Capture the cell that displays the provided text and extract its (X, Y) central coordinate. 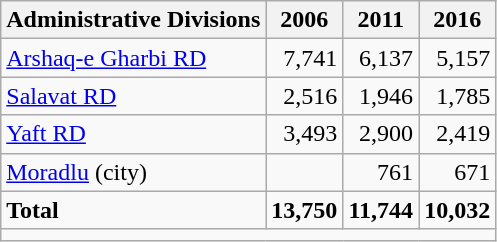
Administrative Divisions (134, 20)
2,419 (458, 134)
11,744 (381, 210)
2,516 (304, 96)
Yaft RD (134, 134)
2011 (381, 20)
3,493 (304, 134)
1,946 (381, 96)
Total (134, 210)
10,032 (458, 210)
1,785 (458, 96)
2006 (304, 20)
2,900 (381, 134)
7,741 (304, 58)
671 (458, 172)
2016 (458, 20)
13,750 (304, 210)
Moradlu (city) (134, 172)
5,157 (458, 58)
Salavat RD (134, 96)
Arshaq-e Gharbi RD (134, 58)
6,137 (381, 58)
761 (381, 172)
